Pinpoint the cell where the given text exists, returning its (X, Y) midpoint coordinate. 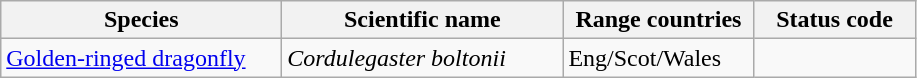
Cordulegaster boltonii (422, 58)
Status code (834, 20)
Range countries (658, 20)
Species (142, 20)
Golden-ringed dragonfly (142, 58)
Eng/Scot/Wales (658, 58)
Scientific name (422, 20)
